Identify which cell holds the provided text, then report its [x, y] central coordinate. 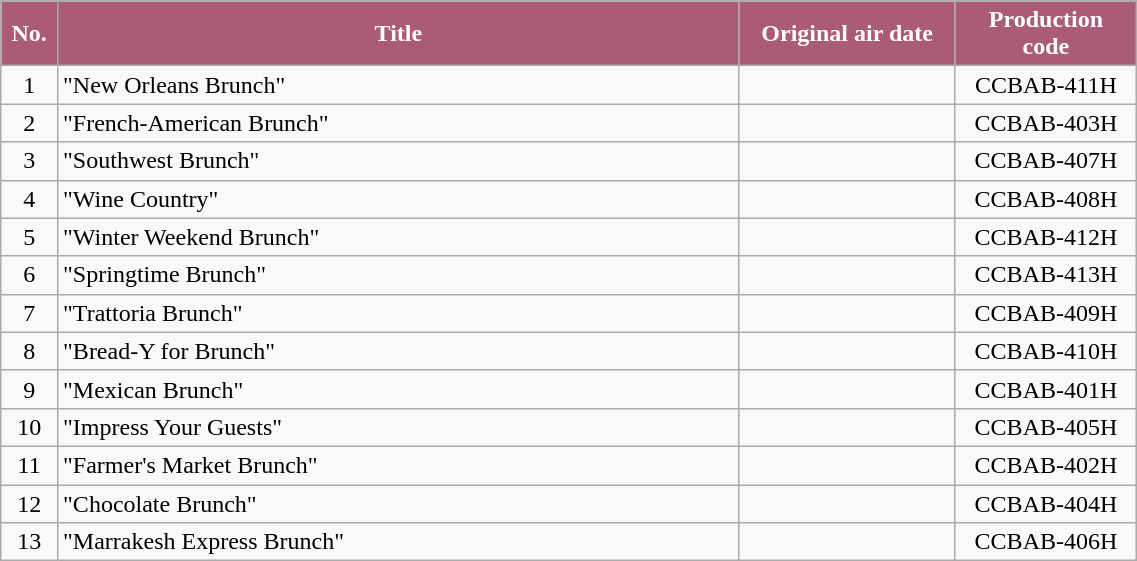
"Trattoria Brunch" [399, 313]
CCBAB-406H [1046, 542]
"Chocolate Brunch" [399, 503]
Original air date [847, 34]
"Farmer's Market Brunch" [399, 465]
CCBAB-401H [1046, 389]
"Impress Your Guests" [399, 427]
5 [30, 237]
9 [30, 389]
CCBAB-402H [1046, 465]
1 [30, 85]
Productioncode [1046, 34]
CCBAB-413H [1046, 275]
"Southwest Brunch" [399, 161]
10 [30, 427]
CCBAB-410H [1046, 351]
"Springtime Brunch" [399, 275]
"Wine Country" [399, 199]
"Mexican Brunch" [399, 389]
3 [30, 161]
CCBAB-407H [1046, 161]
6 [30, 275]
CCBAB-408H [1046, 199]
12 [30, 503]
11 [30, 465]
CCBAB-405H [1046, 427]
4 [30, 199]
CCBAB-409H [1046, 313]
13 [30, 542]
CCBAB-403H [1046, 123]
CCBAB-404H [1046, 503]
"New Orleans Brunch" [399, 85]
"Bread-Y for Brunch" [399, 351]
"Marrakesh Express Brunch" [399, 542]
CCBAB-411H [1046, 85]
CCBAB-412H [1046, 237]
8 [30, 351]
"French-American Brunch" [399, 123]
2 [30, 123]
Title [399, 34]
No. [30, 34]
"Winter Weekend Brunch" [399, 237]
7 [30, 313]
